Identify which cell holds the provided text, then report its [X, Y] central coordinate. 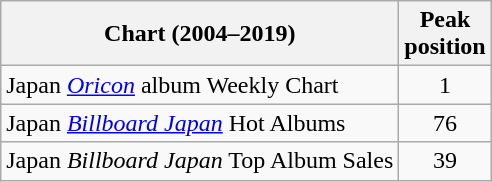
Japan Billboard Japan Hot Albums [200, 123]
Chart (2004–2019) [200, 34]
76 [445, 123]
Japan Oricon album Weekly Chart [200, 85]
39 [445, 161]
1 [445, 85]
Japan Billboard Japan Top Album Sales [200, 161]
Peakposition [445, 34]
